Locate the cell with the specified text and output its (X, Y) center coordinate. 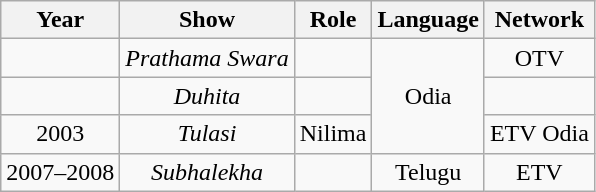
Year (60, 20)
OTV (539, 58)
ETV Odia (539, 134)
Odia (428, 96)
Role (333, 20)
2007–2008 (60, 172)
Duhita (207, 96)
Language (428, 20)
Telugu (428, 172)
Show (207, 20)
2003 (60, 134)
Tulasi (207, 134)
Subhalekha (207, 172)
Prathama Swara (207, 58)
Network (539, 20)
Nilima (333, 134)
ETV (539, 172)
